Search for the cell housing the specified text and yield its [x, y] center coordinate. 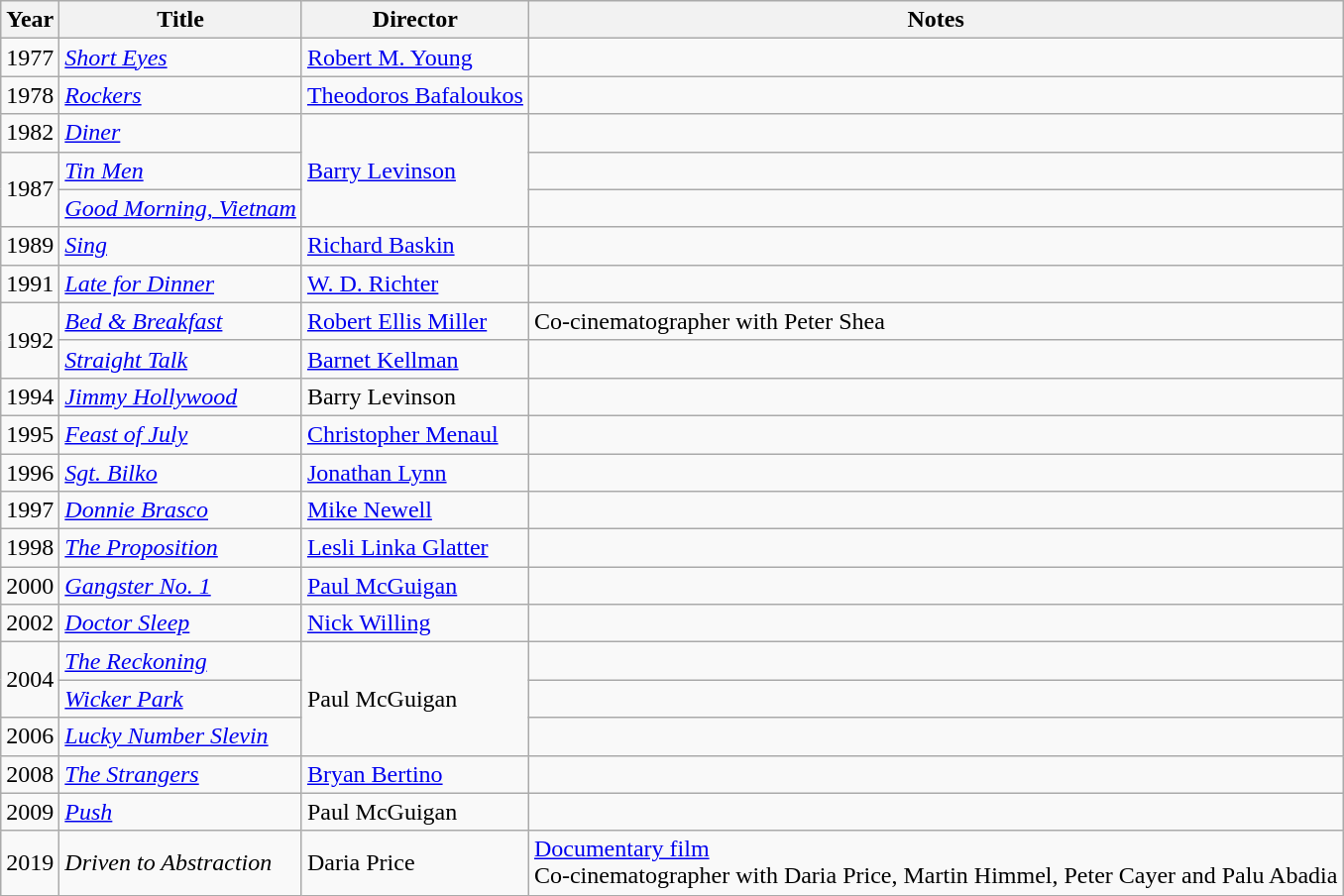
1994 [30, 396]
2002 [30, 623]
2000 [30, 586]
Sgt. Bilko [180, 473]
Gangster No. 1 [180, 586]
Robert Ellis Miller [414, 321]
Mike Newell [414, 510]
1991 [30, 283]
W. D. Richter [414, 283]
Jimmy Hollywood [180, 396]
Nick Willing [414, 623]
1982 [30, 133]
Doctor Sleep [180, 623]
Feast of July [180, 434]
Donnie Brasco [180, 510]
2009 [30, 812]
The Reckoning [180, 661]
The Proposition [180, 548]
2019 [30, 862]
Rockers [180, 95]
Jonathan Lynn [414, 473]
2006 [30, 736]
Sing [180, 246]
Daria Price [414, 862]
1998 [30, 548]
1995 [30, 434]
Barnet Kellman [414, 359]
Wicker Park [180, 699]
Bed & Breakfast [180, 321]
Push [180, 812]
1992 [30, 340]
Short Eyes [180, 57]
2008 [30, 774]
Lucky Number Slevin [180, 736]
Lesli Linka Glatter [414, 548]
1996 [30, 473]
1987 [30, 189]
Year [30, 20]
1997 [30, 510]
Director [414, 20]
The Strangers [180, 774]
2004 [30, 680]
Late for Dinner [180, 283]
1989 [30, 246]
Bryan Bertino [414, 774]
Christopher Menaul [414, 434]
Robert M. Young [414, 57]
1978 [30, 95]
1977 [30, 57]
Documentary filmCo-cinematographer with Daria Price, Martin Himmel, Peter Cayer and Palu Abadia [936, 862]
Straight Talk [180, 359]
Diner [180, 133]
Good Morning, Vietnam [180, 208]
Theodoros Bafaloukos [414, 95]
Title [180, 20]
Richard Baskin [414, 246]
Notes [936, 20]
Tin Men [180, 170]
Co-cinematographer with Peter Shea [936, 321]
Driven to Abstraction [180, 862]
